Return the (x, y) coordinate for the center point of the cell that contains the specified text.  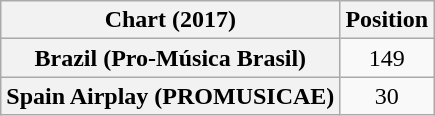
149 (387, 58)
Spain Airplay (PROMUSICAE) (170, 96)
Brazil (Pro-Música Brasil) (170, 58)
Chart (2017) (170, 20)
Position (387, 20)
30 (387, 96)
